Capture the cell that displays the provided text and extract its (x, y) central coordinate. 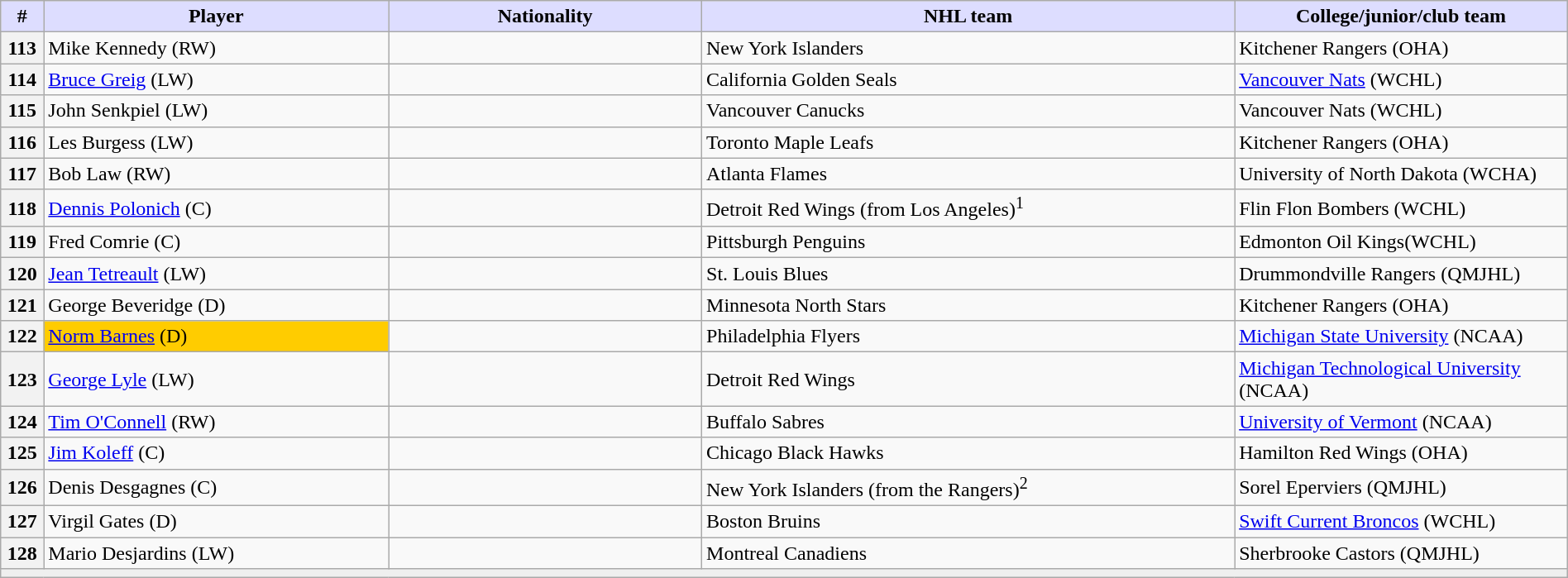
Philadelphia Flyers (968, 337)
Tim O'Connell (RW) (217, 422)
115 (22, 111)
Dennis Polonich (C) (217, 208)
Detroit Red Wings (from Los Angeles)1 (968, 208)
123 (22, 379)
127 (22, 522)
Fred Comrie (C) (217, 242)
Edmonton Oil Kings(WCHL) (1401, 242)
Bruce Greig (LW) (217, 79)
Michigan Technological University (NCAA) (1401, 379)
Denis Desgagnes (C) (217, 488)
Pittsburgh Penguins (968, 242)
Swift Current Broncos (WCHL) (1401, 522)
St. Louis Blues (968, 274)
119 (22, 242)
Chicago Black Hawks (968, 453)
New York Islanders (from the Rangers)2 (968, 488)
117 (22, 174)
Virgil Gates (D) (217, 522)
Atlanta Flames (968, 174)
University of North Dakota (WCHA) (1401, 174)
Buffalo Sabres (968, 422)
Norm Barnes (D) (217, 337)
Montreal Canadiens (968, 553)
# (22, 17)
Player (217, 17)
New York Islanders (968, 48)
122 (22, 337)
Mario Desjardins (LW) (217, 553)
Sherbrooke Castors (QMJHL) (1401, 553)
Mike Kennedy (RW) (217, 48)
Flin Flon Bombers (WCHL) (1401, 208)
College/junior/club team (1401, 17)
Jim Koleff (C) (217, 453)
NHL team (968, 17)
125 (22, 453)
George Beveridge (D) (217, 305)
113 (22, 48)
Minnesota North Stars (968, 305)
California Golden Seals (968, 79)
114 (22, 79)
116 (22, 142)
Hamilton Red Wings (OHA) (1401, 453)
University of Vermont (NCAA) (1401, 422)
128 (22, 553)
Jean Tetreault (LW) (217, 274)
Vancouver Canucks (968, 111)
Toronto Maple Leafs (968, 142)
John Senkpiel (LW) (217, 111)
121 (22, 305)
Boston Bruins (968, 522)
Sorel Eperviers (QMJHL) (1401, 488)
Bob Law (RW) (217, 174)
120 (22, 274)
126 (22, 488)
George Lyle (LW) (217, 379)
Nationality (546, 17)
118 (22, 208)
Les Burgess (LW) (217, 142)
Michigan State University (NCAA) (1401, 337)
Detroit Red Wings (968, 379)
124 (22, 422)
Drummondville Rangers (QMJHL) (1401, 274)
